Detect which cell encompasses the target text, then output its [X, Y] center coordinate. 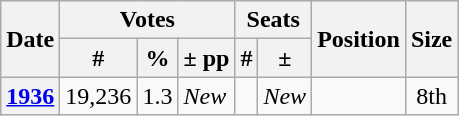
1.3 [158, 96]
Size [431, 39]
% [158, 58]
8th [431, 96]
± [285, 58]
1936 [30, 96]
Position [359, 39]
Seats [274, 20]
19,236 [98, 96]
± pp [206, 58]
Date [30, 39]
Votes [148, 20]
